Search for the cell housing the specified text and yield its [x, y] center coordinate. 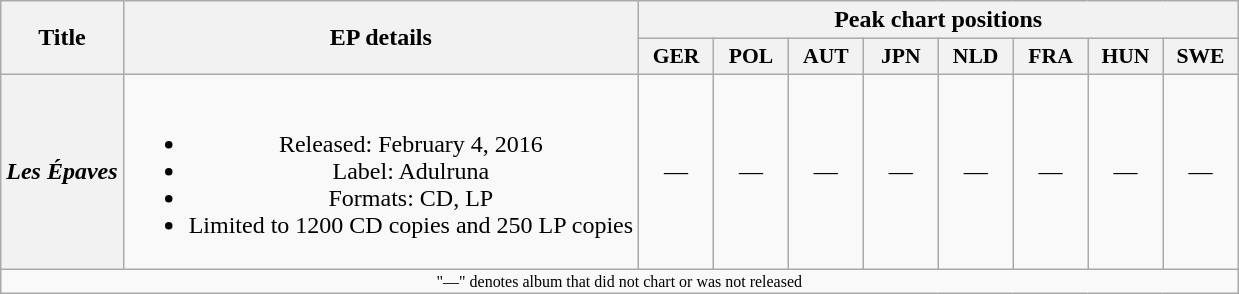
NLD [976, 57]
GER [676, 57]
AUT [826, 57]
POL [750, 57]
Released: February 4, 2016Label: AdulrunaFormats: CD, LPLimited to 1200 CD copies and 250 LP copies [380, 171]
JPN [900, 57]
Peak chart positions [938, 20]
Les Épaves [62, 171]
HUN [1126, 57]
"—" denotes album that did not chart or was not released [620, 280]
EP details [380, 38]
Title [62, 38]
SWE [1200, 57]
FRA [1050, 57]
